Extract the (x, y) coordinate from the center of the cell holding the provided text.  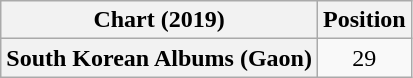
29 (364, 58)
Position (364, 20)
South Korean Albums (Gaon) (160, 58)
Chart (2019) (160, 20)
